Provide the [X, Y] coordinate of the cell's center where the given text is located.  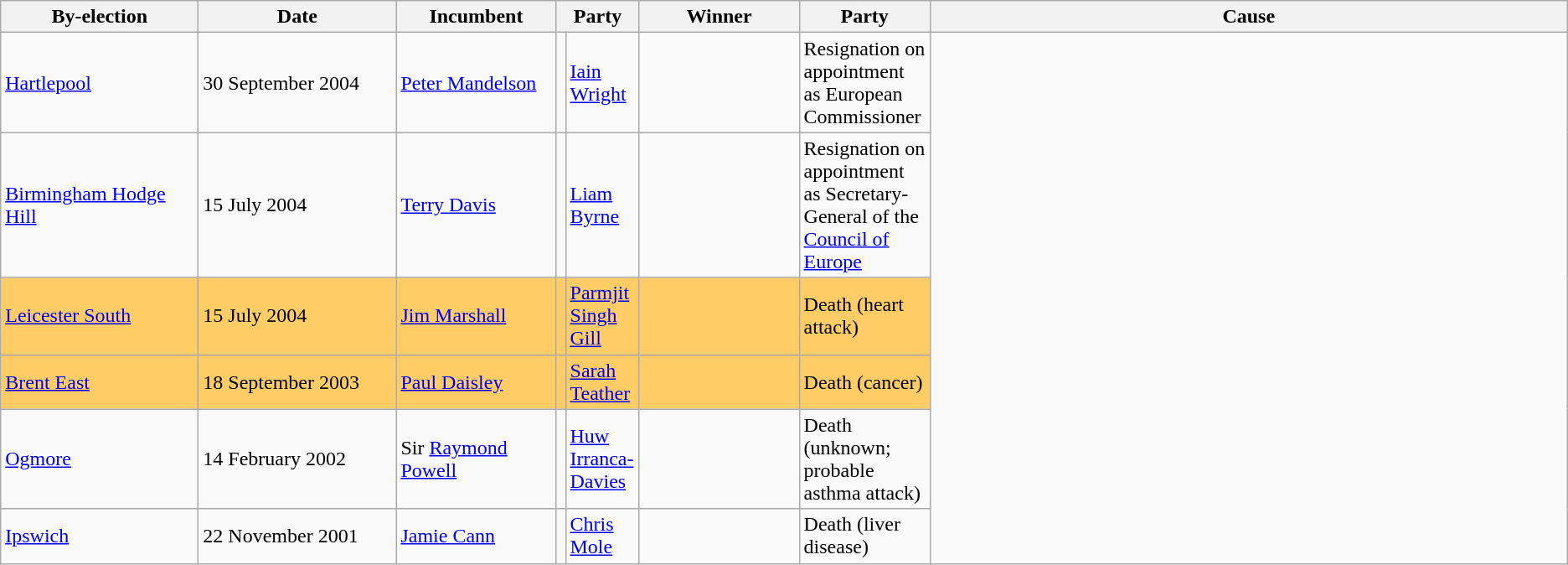
Death (unknown; probable asthma attack) [864, 459]
Iain Wright [602, 82]
Resignation on appointment as European Commissioner [864, 82]
By-election [100, 17]
14 February 2002 [297, 459]
18 September 2003 [297, 382]
Death (liver disease) [864, 536]
Peter Mandelson [476, 82]
Ipswich [100, 536]
30 September 2004 [297, 82]
Sir Raymond Powell [476, 459]
Date [297, 17]
Ogmore [100, 459]
Sarah Teather [602, 382]
Paul Daisley [476, 382]
Hartlepool [100, 82]
Jamie Cann [476, 536]
Leicester South [100, 316]
22 November 2001 [297, 536]
Liam Byrne [602, 205]
Winner [719, 17]
Resignation on appointment as Secretary-General of the Council of Europe [864, 205]
Brent East [100, 382]
Death (cancer) [864, 382]
Birmingham Hodge Hill [100, 205]
Death (heart attack) [864, 316]
Parmjit Singh Gill [602, 316]
Terry Davis [476, 205]
Huw Irranca-Davies [602, 459]
Jim Marshall [476, 316]
Incumbent [476, 17]
Cause [1248, 17]
Chris Mole [602, 536]
